Detect which cell encompasses the target text, then output its [x, y] center coordinate. 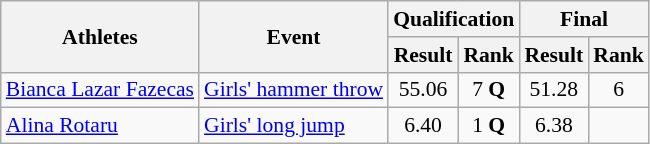
Athletes [100, 36]
Girls' long jump [294, 126]
Qualification [454, 19]
51.28 [554, 90]
55.06 [423, 90]
6.38 [554, 126]
6.40 [423, 126]
Alina Rotaru [100, 126]
Bianca Lazar Fazecas [100, 90]
Final [584, 19]
6 [618, 90]
Event [294, 36]
1 Q [488, 126]
7 Q [488, 90]
Girls' hammer throw [294, 90]
